Provide the [X, Y] coordinate of the cell's center where the given text is located.  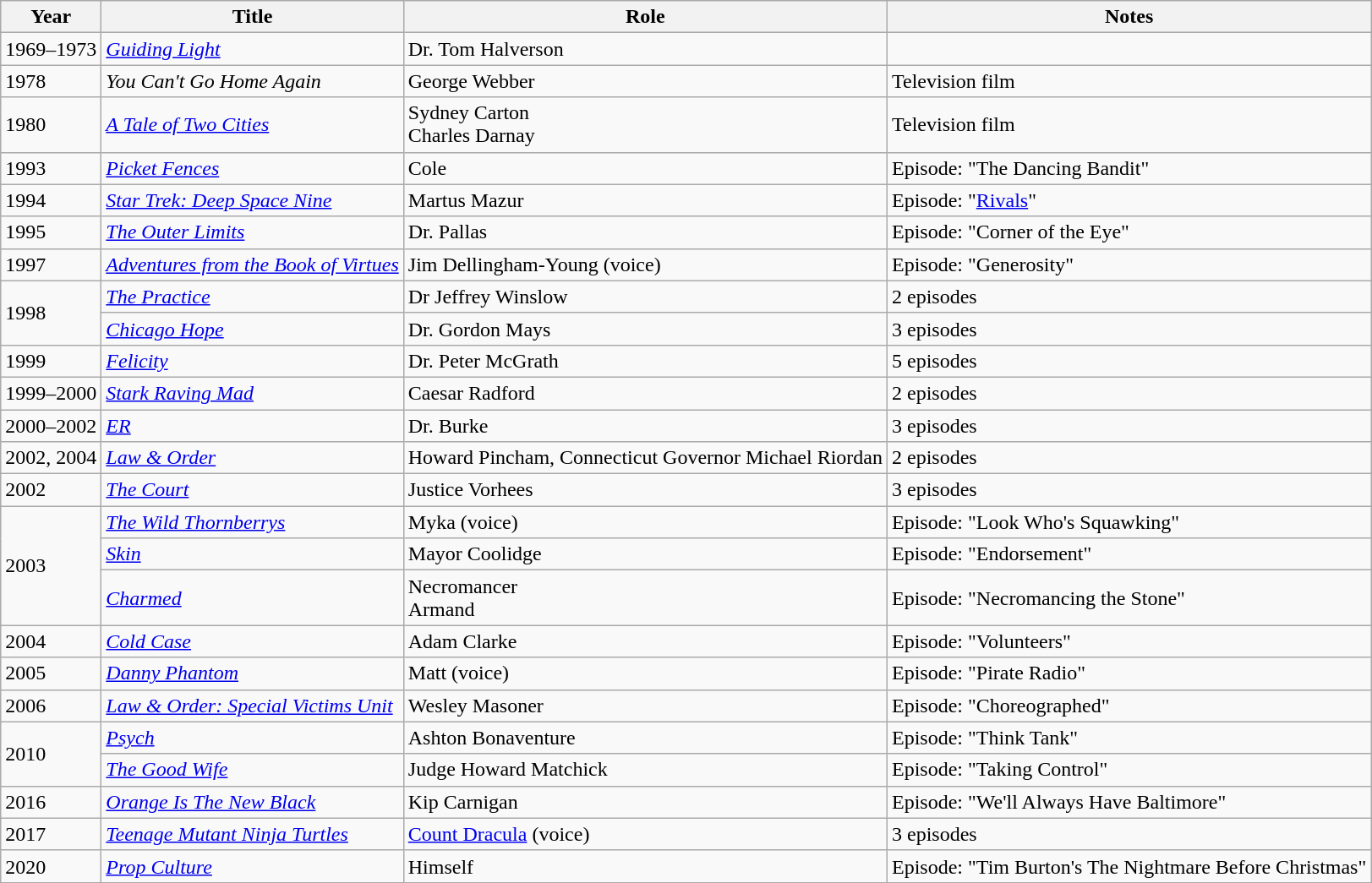
Dr Jeffrey Winslow [645, 297]
Law & Order [252, 458]
Dr. Burke [645, 425]
Star Trek: Deep Space Nine [252, 200]
Kip Carnigan [645, 802]
Psych [252, 738]
Title [252, 17]
Skin [252, 554]
Cole [645, 168]
Episode: "Necromancing the Stone" [1129, 598]
Dr. Peter McGrath [645, 361]
Felicity [252, 361]
1993 [51, 168]
2016 [51, 802]
Prop Culture [252, 866]
1999 [51, 361]
Notes [1129, 17]
Matt (voice) [645, 673]
The Outer Limits [252, 232]
Picket Fences [252, 168]
ER [252, 425]
2000–2002 [51, 425]
The Practice [252, 297]
You Can't Go Home Again [252, 81]
Dr. Gordon Mays [645, 329]
2002 [51, 490]
1995 [51, 232]
George Webber [645, 81]
Episode: "The Dancing Bandit" [1129, 168]
Episode: "Generosity" [1129, 264]
Guiding Light [252, 49]
NecromancerArmand [645, 598]
The Good Wife [252, 770]
2020 [51, 866]
1999–2000 [51, 393]
Sydney CartonCharles Darnay [645, 125]
Jim Dellingham-Young (voice) [645, 264]
Year [51, 17]
Episode: "Taking Control" [1129, 770]
Episode: "Choreographed" [1129, 706]
Cold Case [252, 641]
Charmed [252, 598]
2017 [51, 834]
Episode: "Corner of the Eye" [1129, 232]
2010 [51, 754]
Dr. Tom Halverson [645, 49]
2003 [51, 566]
2005 [51, 673]
Count Dracula (voice) [645, 834]
Adam Clarke [645, 641]
1998 [51, 313]
Danny Phantom [252, 673]
1969–1973 [51, 49]
Adventures from the Book of Virtues [252, 264]
Judge Howard Matchick [645, 770]
Ashton Bonaventure [645, 738]
The Wild Thornberrys [252, 522]
Law & Order: Special Victims Unit [252, 706]
2004 [51, 641]
Episode: "Endorsement" [1129, 554]
Mayor Coolidge [645, 554]
5 episodes [1129, 361]
Episode: "We'll Always Have Baltimore" [1129, 802]
Role [645, 17]
Himself [645, 866]
The Court [252, 490]
1994 [51, 200]
Chicago Hope [252, 329]
Episode: "Look Who's Squawking" [1129, 522]
A Tale of Two Cities [252, 125]
Myka (voice) [645, 522]
Wesley Masoner [645, 706]
2006 [51, 706]
Martus Mazur [645, 200]
1997 [51, 264]
Episode: "Think Tank" [1129, 738]
Episode: "Volunteers" [1129, 641]
1980 [51, 125]
Caesar Radford [645, 393]
Dr. Pallas [645, 232]
Episode: "Rivals" [1129, 200]
Episode: "Pirate Radio" [1129, 673]
Stark Raving Mad [252, 393]
1978 [51, 81]
Teenage Mutant Ninja Turtles [252, 834]
Orange Is The New Black [252, 802]
Howard Pincham, Connecticut Governor Michael Riordan [645, 458]
Episode: "Tim Burton's The Nightmare Before Christmas" [1129, 866]
Justice Vorhees [645, 490]
2002, 2004 [51, 458]
